Output the [x, y] coordinate of the center of the cell containing the given text.  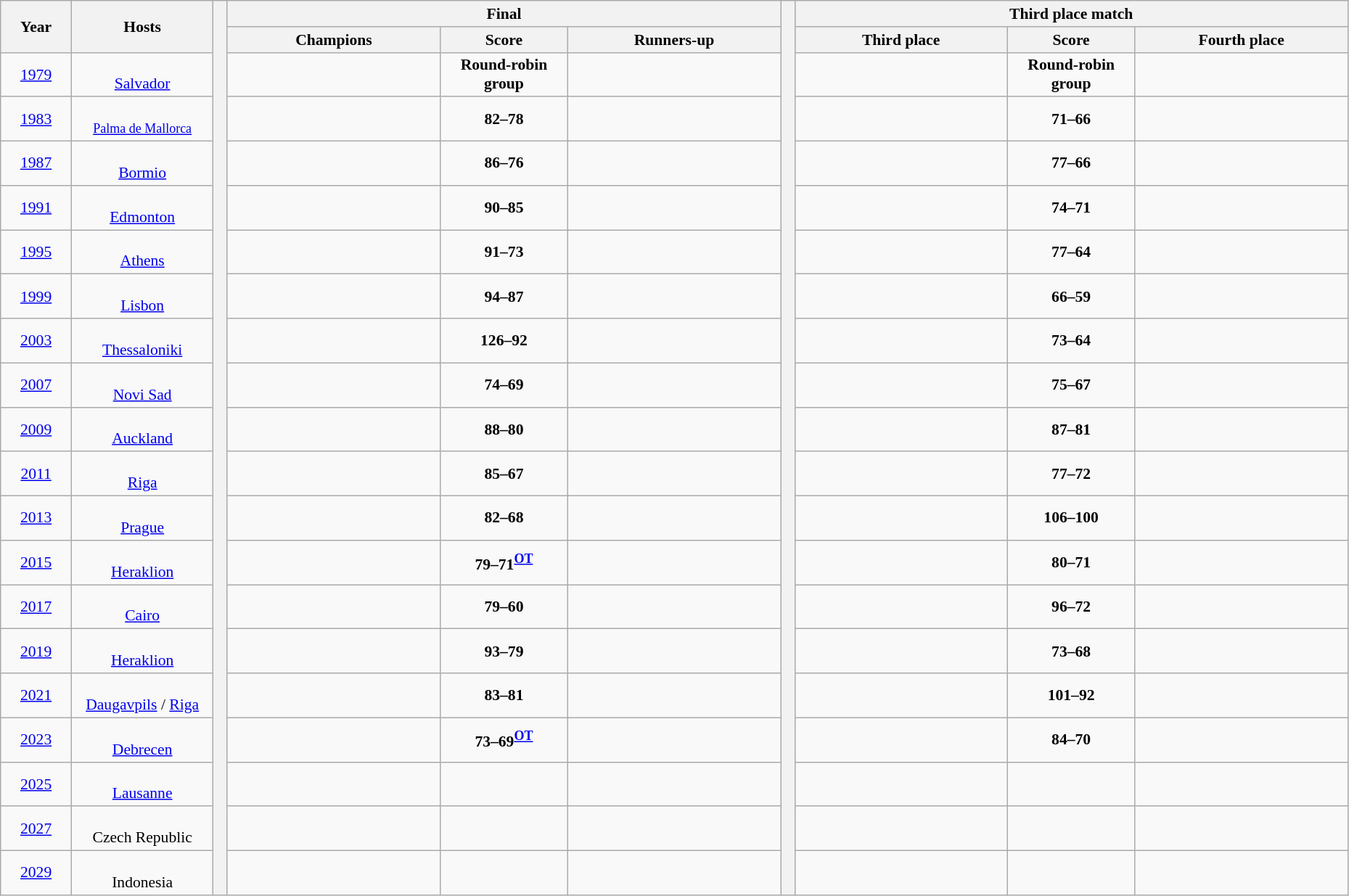
Bormio [142, 164]
Edmonton [142, 207]
Cairo [142, 607]
2025 [36, 784]
82–68 [504, 518]
74–69 [504, 385]
73–64 [1071, 341]
77–64 [1071, 252]
Indonesia [142, 874]
94–87 [504, 296]
2021 [36, 695]
Czech Republic [142, 829]
1991 [36, 207]
79–60 [504, 607]
79–71OT [504, 563]
1995 [36, 252]
Third place match [1071, 14]
86–76 [504, 164]
2027 [36, 829]
Champions [334, 40]
Lisbon [142, 296]
2011 [36, 474]
106–100 [1071, 518]
Year [36, 26]
90–85 [504, 207]
85–67 [504, 474]
93–79 [504, 652]
101–92 [1071, 695]
Hosts [142, 26]
Daugavpils / Riga [142, 695]
Salvador [142, 74]
74–71 [1071, 207]
2009 [36, 429]
80–71 [1071, 563]
Auckland [142, 429]
2017 [36, 607]
87–81 [1071, 429]
Runners-up [673, 40]
77–66 [1071, 164]
Palma de Mallorca [142, 119]
Thessaloniki [142, 341]
1983 [36, 119]
126–92 [504, 341]
2019 [36, 652]
73–68 [1071, 652]
1979 [36, 74]
96–72 [1071, 607]
2013 [36, 518]
77–72 [1071, 474]
1999 [36, 296]
Fourth place [1241, 40]
91–73 [504, 252]
2023 [36, 740]
Final [504, 14]
75–67 [1071, 385]
71–66 [1071, 119]
Athens [142, 252]
Third place [901, 40]
88–80 [504, 429]
2003 [36, 341]
2015 [36, 563]
1987 [36, 164]
66–59 [1071, 296]
Prague [142, 518]
2029 [36, 874]
Lausanne [142, 784]
82–78 [504, 119]
73–69OT [504, 740]
83–81 [504, 695]
84–70 [1071, 740]
Novi Sad [142, 385]
Riga [142, 474]
Debrecen [142, 740]
2007 [36, 385]
